For the text-containing cell, return its midpoint in (X, Y) coordinate format. 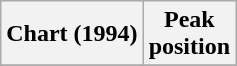
Peakposition (189, 34)
Chart (1994) (72, 34)
